Capture the cell that displays the provided text and extract its [x, y] central coordinate. 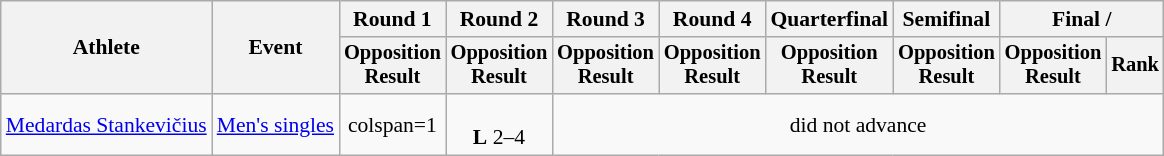
Final / [1082, 19]
Round 1 [392, 19]
Round 3 [606, 19]
Men's singles [276, 124]
Rank [1135, 66]
Round 4 [712, 19]
Quarterfinal [829, 19]
Athlete [106, 48]
Semifinal [946, 19]
Medardas Stankevičius [106, 124]
colspan=1 [392, 124]
Round 2 [500, 19]
Event [276, 48]
L 2–4 [500, 124]
did not advance [858, 124]
